Return the [x, y] coordinate for the center point of the cell that contains the specified text.  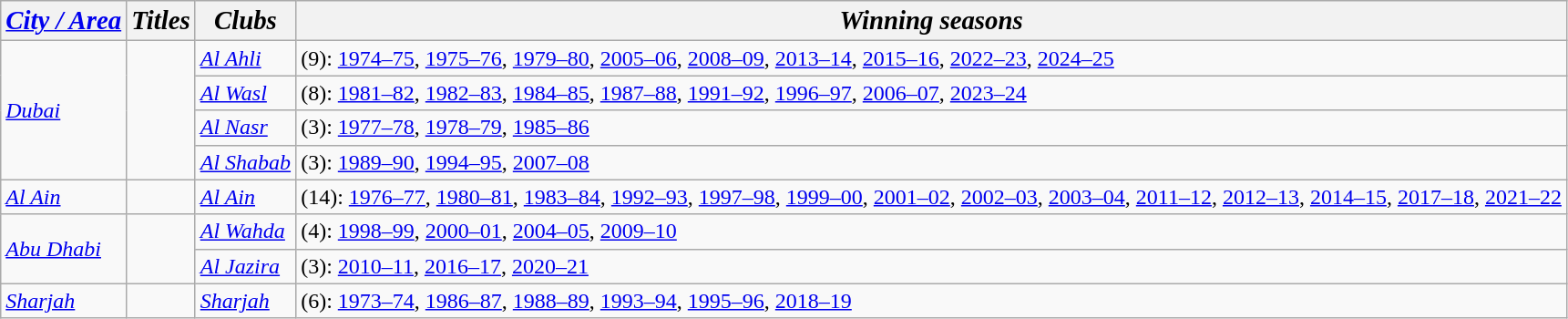
Al Wasl [245, 93]
Dubai [64, 110]
(8): 1981–82, 1982–83, 1984–85, 1987–88, 1991–92, 1996–97, 2006–07, 2023–24 [931, 93]
(9): 1974–75, 1975–76, 1979–80, 2005–06, 2008–09, 2013–14, 2015–16, 2022–23, 2024–25 [931, 58]
Al Ahli [245, 58]
Abu Dhabi [64, 249]
(4): 1998–99, 2000–01, 2004–05, 2009–10 [931, 232]
(3): 2010–11, 2016–17, 2020–21 [931, 266]
Titles [161, 21]
Al Nasr [245, 128]
Clubs [245, 21]
(6): 1973–74, 1986–87, 1988–89, 1993–94, 1995–96, 2018–19 [931, 301]
Al Jazira [245, 266]
Winning seasons [931, 21]
City / Area [64, 21]
Al Shabab [245, 162]
Al Wahda [245, 232]
(3): 1977–78, 1978–79, 1985–86 [931, 128]
(14): 1976–77, 1980–81, 1983–84, 1992–93, 1997–98, 1999–00, 2001–02, 2002–03, 2003–04, 2011–12, 2012–13, 2014–15, 2017–18, 2021–22 [931, 197]
(3): 1989–90, 1994–95, 2007–08 [931, 162]
